Extract the [x, y] coordinate from the center of the cell holding the provided text.  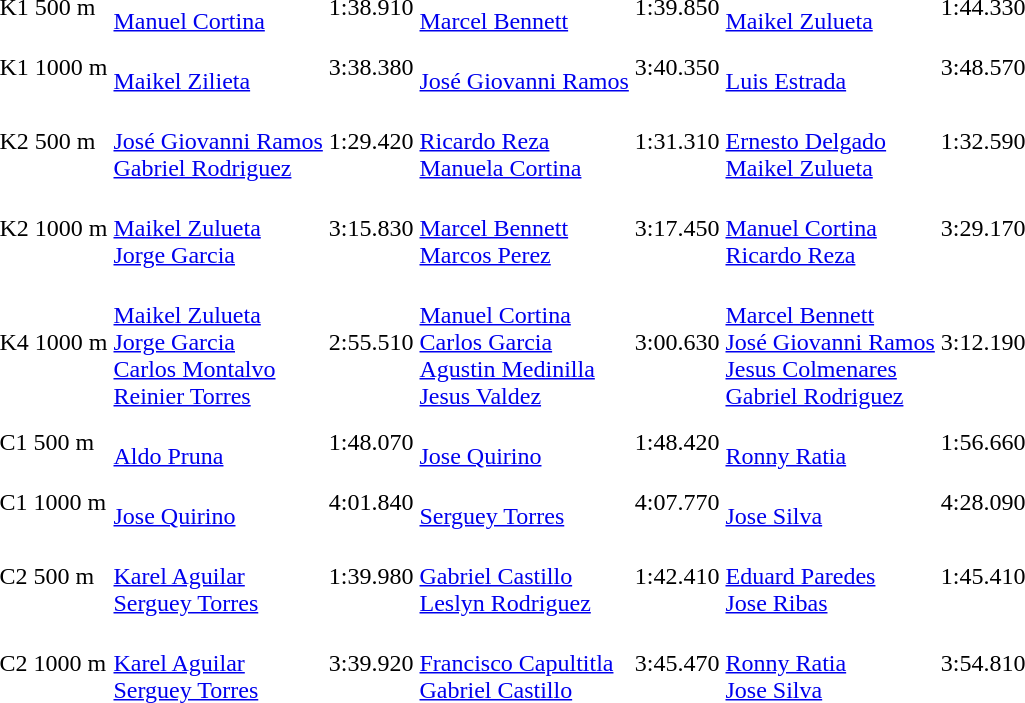
4:01.840 [371, 502]
3:15.830 [371, 228]
4:07.770 [677, 502]
3:40.350 [677, 68]
José Giovanni RamosGabriel Rodriguez [218, 141]
1:29.420 [371, 141]
3:38.380 [371, 68]
2:55.510 [371, 342]
1:48.070 [371, 442]
Ronny Ratia [830, 442]
Karel AguilarSerguey Torres [218, 576]
Eduard ParedesJose Ribas [830, 576]
Gabriel CastilloLeslyn Rodriguez [524, 576]
1:31.310 [677, 141]
Maikel ZuluetaJorge GarciaCarlos MontalvoReinier Torres [218, 342]
Manuel CortinaCarlos GarciaAgustin MedinillaJesus Valdez [524, 342]
3:00.630 [677, 342]
Ricardo RezaManuela Cortina [524, 141]
Luis Estrada [830, 68]
Maikel ZuluetaJorge Garcia [218, 228]
José Giovanni Ramos [524, 68]
Maikel Zilieta [218, 68]
Ernesto DelgadoMaikel Zulueta [830, 141]
1:48.420 [677, 442]
Serguey Torres [524, 502]
Aldo Pruna [218, 442]
Manuel CortinaRicardo Reza [830, 228]
Marcel BennettMarcos Perez [524, 228]
1:42.410 [677, 576]
Jose Silva [830, 502]
Marcel BennettJosé Giovanni RamosJesus ColmenaresGabriel Rodriguez [830, 342]
1:39.980 [371, 576]
3:17.450 [677, 228]
